Identify which cell holds the provided text, then report its [X, Y] central coordinate. 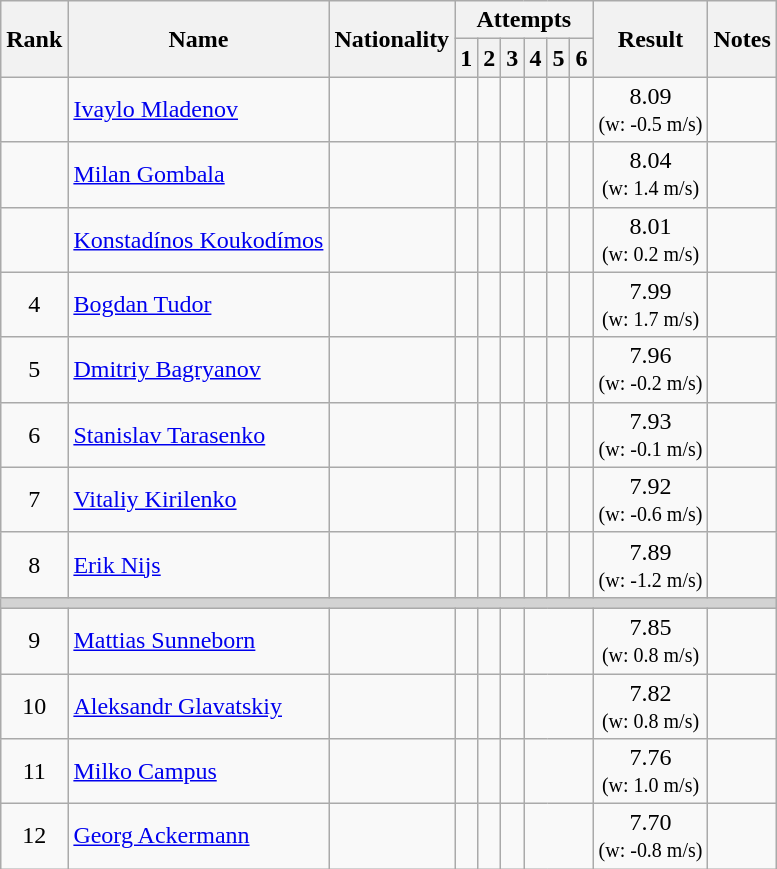
12 [34, 836]
Nationality [392, 39]
1 [466, 58]
Result [650, 39]
Vitaliy Kirilenko [198, 500]
7.99(w: 1.7 m/s) [650, 304]
3 [512, 58]
8.04(w: 1.4 m/s) [650, 174]
2 [490, 58]
7 [34, 500]
Rank [34, 39]
8.01(w: 0.2 m/s) [650, 240]
7.96(w: -0.2 m/s) [650, 370]
8.09(w: -0.5 m/s) [650, 110]
9 [34, 640]
Milan Gombala [198, 174]
Konstadínos Koukodímos [198, 240]
7.93(w: -0.1 m/s) [650, 434]
Erik Nijs [198, 564]
7.92(w: -0.6 m/s) [650, 500]
Bogdan Tudor [198, 304]
Name [198, 39]
Stanislav Tarasenko [198, 434]
7.76(w: 1.0 m/s) [650, 772]
Milko Campus [198, 772]
7.82(w: 0.8 m/s) [650, 706]
Aleksandr Glavatskiy [198, 706]
7.70(w: -0.8 m/s) [650, 836]
Attempts [524, 20]
10 [34, 706]
Ivaylo Mladenov [198, 110]
7.89(w: -1.2 m/s) [650, 564]
Notes [742, 39]
Dmitriy Bagryanov [198, 370]
Georg Ackermann [198, 836]
8 [34, 564]
Mattias Sunneborn [198, 640]
7.85(w: 0.8 m/s) [650, 640]
11 [34, 772]
